Search for the cell housing the specified text and yield its (x, y) center coordinate. 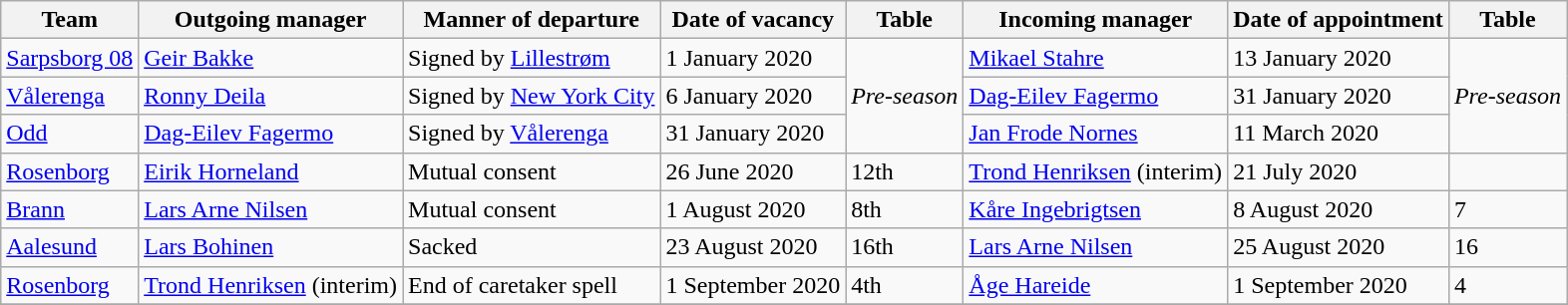
1 August 2020 (753, 209)
Jan Frode Nornes (1095, 134)
6 January 2020 (753, 96)
Åge Hareide (1095, 285)
4th (905, 285)
Sarpsborg 08 (70, 58)
Signed by New York City (532, 96)
12th (905, 171)
Incoming manager (1095, 20)
Team (70, 20)
Signed by Vålerenga (532, 134)
Kåre Ingebrigtsen (1095, 209)
16th (905, 247)
Outgoing manager (271, 20)
23 August 2020 (753, 247)
Manner of departure (532, 20)
Signed by Lillestrøm (532, 58)
Date of appointment (1339, 20)
26 June 2020 (753, 171)
Odd (70, 134)
13 January 2020 (1339, 58)
Date of vacancy (753, 20)
8th (905, 209)
1 January 2020 (753, 58)
Geir Bakke (271, 58)
End of caretaker spell (532, 285)
Brann (70, 209)
Aalesund (70, 247)
4 (1507, 285)
25 August 2020 (1339, 247)
Mikael Stahre (1095, 58)
8 August 2020 (1339, 209)
16 (1507, 247)
Lars Bohinen (271, 247)
21 July 2020 (1339, 171)
Eirik Horneland (271, 171)
Vålerenga (70, 96)
7 (1507, 209)
Sacked (532, 247)
Ronny Deila (271, 96)
11 March 2020 (1339, 134)
